Identify which cell holds the provided text, then report its (X, Y) central coordinate. 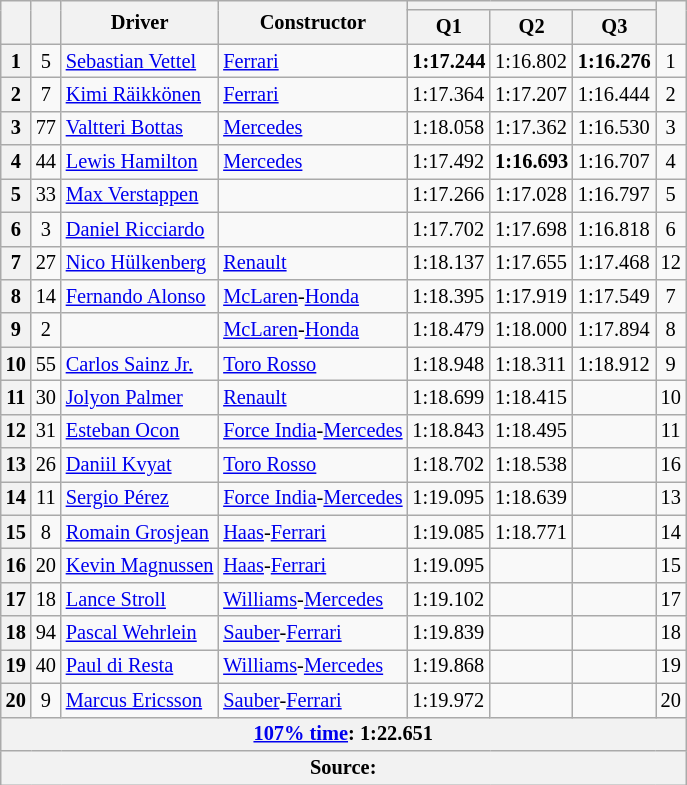
1:17.028 (532, 195)
30 (46, 397)
26 (46, 465)
44 (46, 162)
Source: (344, 767)
1:16.530 (614, 128)
Kevin Magnussen (140, 565)
1:18.912 (614, 364)
1:17.702 (448, 229)
1:18.415 (532, 397)
Q3 (614, 27)
1:16.444 (614, 94)
1:17.655 (532, 263)
Daniel Ricciardo (140, 229)
Constructor (312, 22)
31 (46, 431)
55 (46, 364)
1:18.639 (532, 498)
1:18.948 (448, 364)
Paul di Resta (140, 666)
1:18.058 (448, 128)
1:16.818 (614, 229)
1:19.102 (448, 599)
1:17.698 (532, 229)
1:19.839 (448, 633)
Nico Hülkenberg (140, 263)
1:18.843 (448, 431)
Q1 (448, 27)
1:17.468 (614, 263)
1:17.362 (532, 128)
1:17.207 (532, 94)
Lance Stroll (140, 599)
1:19.868 (448, 666)
1:17.244 (448, 61)
Romain Grosjean (140, 532)
27 (46, 263)
1:16.693 (532, 162)
Esteban Ocon (140, 431)
1:17.266 (448, 195)
1:18.479 (448, 330)
1:19.972 (448, 700)
Lewis Hamilton (140, 162)
Fernando Alonso (140, 296)
Pascal Wehrlein (140, 633)
Daniil Kvyat (140, 465)
1:18.395 (448, 296)
Sebastian Vettel (140, 61)
1:17.492 (448, 162)
1:19.085 (448, 532)
1:18.702 (448, 465)
Carlos Sainz Jr. (140, 364)
Kimi Räikkönen (140, 94)
1:17.549 (614, 296)
1:18.137 (448, 263)
Q2 (532, 27)
1:18.000 (532, 330)
1:18.495 (532, 431)
1:18.699 (448, 397)
1:18.771 (532, 532)
Jolyon Palmer (140, 397)
Sergio Pérez (140, 498)
33 (46, 195)
Marcus Ericsson (140, 700)
1:16.276 (614, 61)
40 (46, 666)
1:16.802 (532, 61)
94 (46, 633)
1:18.538 (532, 465)
1:16.797 (614, 195)
1:17.364 (448, 94)
1:17.894 (614, 330)
1:16.707 (614, 162)
1:18.311 (532, 364)
1:17.919 (532, 296)
Driver (140, 22)
Valtteri Bottas (140, 128)
77 (46, 128)
Max Verstappen (140, 195)
107% time: 1:22.651 (344, 734)
